Extract the [X, Y] coordinate from the center of the cell holding the provided text.  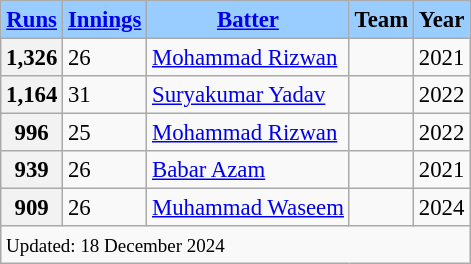
Runs [32, 20]
Suryakumar Yadav [248, 95]
2024 [441, 208]
31 [105, 95]
Year [441, 20]
Babar Azam [248, 170]
Team [381, 20]
25 [105, 133]
909 [32, 208]
Innings [105, 20]
1,326 [32, 58]
1,164 [32, 95]
Batter [248, 20]
Updated: 18 December 2024 [236, 245]
939 [32, 170]
996 [32, 133]
Muhammad Waseem [248, 208]
